Return (x, y) of the center of cell containing provided text 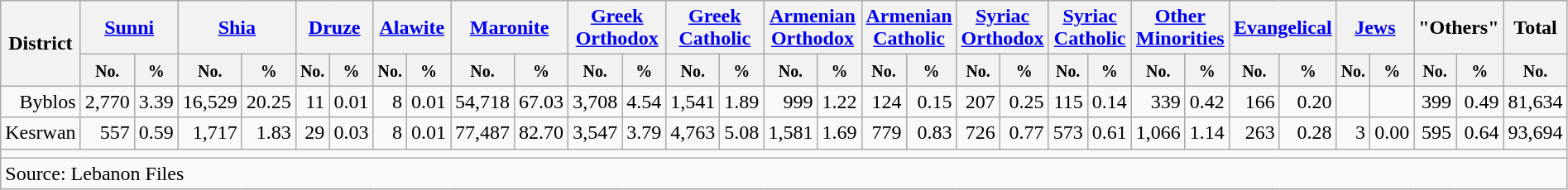
Jews (1375, 28)
20.25 (268, 102)
Armenian Orthodox (813, 28)
999 (791, 102)
67.03 (541, 102)
115 (1067, 102)
2,770 (108, 102)
1,541 (693, 102)
1,066 (1158, 133)
Shia (237, 28)
Maronite (509, 28)
Other Minorities (1180, 28)
263 (1254, 133)
0.59 (156, 133)
4,763 (693, 133)
29 (312, 133)
81,634 (1536, 102)
557 (108, 133)
1.22 (839, 102)
3,708 (596, 102)
Byblos (41, 102)
0.77 (1024, 133)
District (41, 43)
1.14 (1206, 133)
0.00 (1392, 133)
Kesrwan (41, 133)
1.69 (839, 133)
399 (1435, 102)
Syriac Catholic (1090, 28)
3,547 (596, 133)
0.42 (1206, 102)
0.03 (351, 133)
339 (1158, 102)
Syriac Orthodox (1003, 28)
82.70 (541, 133)
11 (312, 102)
5.08 (741, 133)
595 (1435, 133)
Druze (334, 28)
4.54 (644, 102)
0.64 (1479, 133)
"Others" (1459, 28)
Armenian Catholic (909, 28)
726 (978, 133)
573 (1067, 133)
Evangelical (1283, 28)
Greek Catholic (715, 28)
Source: Lebanon Files (784, 173)
3.79 (644, 133)
166 (1254, 102)
207 (978, 102)
0.83 (932, 133)
0.61 (1109, 133)
0.14 (1109, 102)
Greek Orthodox (617, 28)
0.28 (1307, 133)
1,581 (791, 133)
1,717 (210, 133)
0.49 (1479, 102)
124 (884, 102)
Alawite (412, 28)
0.20 (1307, 102)
3 (1353, 133)
Sunni (129, 28)
779 (884, 133)
16,529 (210, 102)
77,487 (482, 133)
3.39 (156, 102)
0.15 (932, 102)
Total (1536, 28)
54,718 (482, 102)
1.83 (268, 133)
0.25 (1024, 102)
93,694 (1536, 133)
1.89 (741, 102)
